Locate the cell with the specified text and output its [x, y] center coordinate. 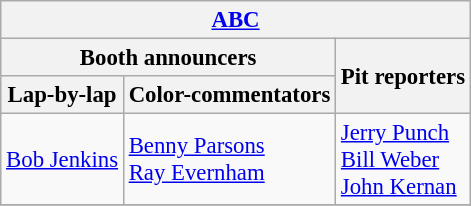
Pit reporters [404, 76]
Bob Jenkins [62, 160]
ABC [236, 20]
Color-commentators [229, 95]
Benny Parsons Ray Evernham [229, 160]
Booth announcers [168, 58]
Jerry Punch Bill Weber John Kernan [404, 160]
Lap-by-lap [62, 95]
